Determine the [X, Y] coordinate at the center of the cell enclosing the given text.  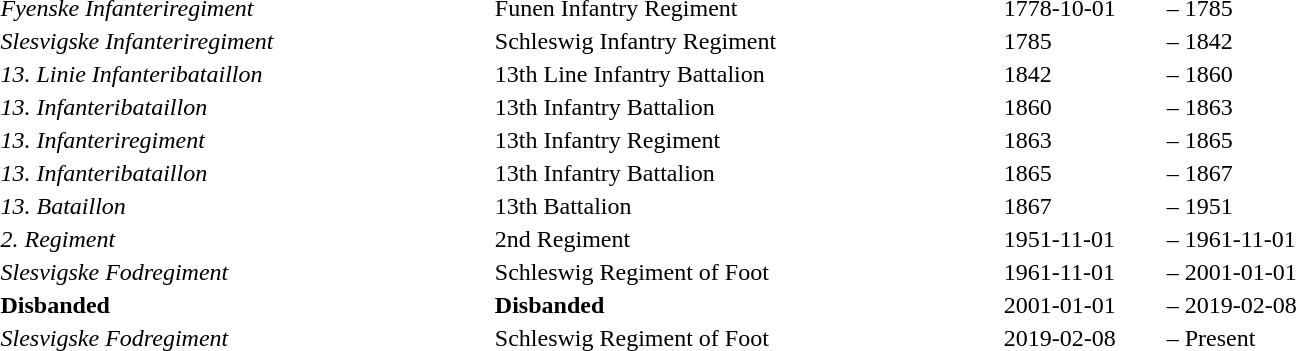
Schleswig Infantry Regiment [746, 41]
2nd Regiment [746, 239]
1865 [1082, 173]
13th Line Infantry Battalion [746, 74]
13th Battalion [746, 206]
1842 [1082, 74]
2001-01-01 [1082, 305]
1867 [1082, 206]
13th Infantry Regiment [746, 140]
Schleswig Regiment of Foot [746, 272]
1863 [1082, 140]
1785 [1082, 41]
1961-11-01 [1082, 272]
1951-11-01 [1082, 239]
Disbanded [746, 305]
1860 [1082, 107]
